Provide the (x, y) coordinate of the cell's center where the given text is located.  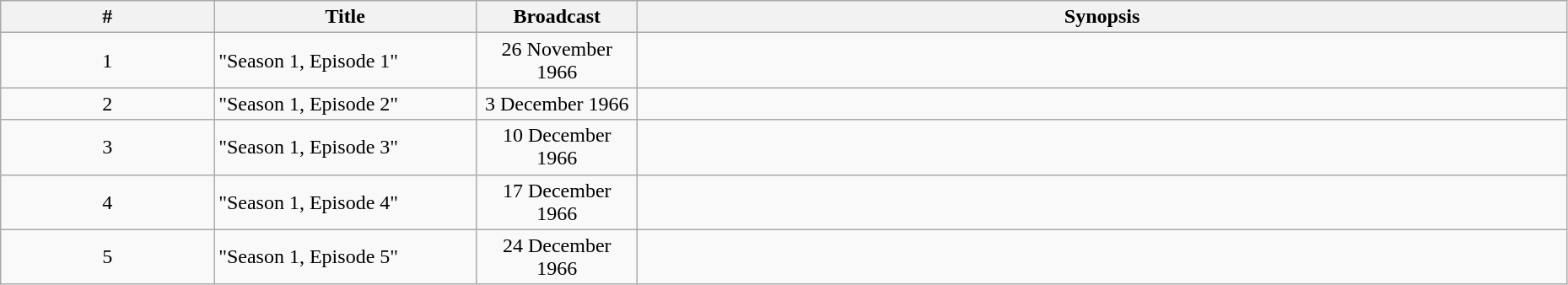
1 (108, 61)
24 December 1966 (557, 256)
10 December 1966 (557, 147)
2 (108, 104)
5 (108, 256)
3 December 1966 (557, 104)
26 November 1966 (557, 61)
"Season 1, Episode 5" (346, 256)
17 December 1966 (557, 202)
Broadcast (557, 17)
4 (108, 202)
3 (108, 147)
Synopsis (1102, 17)
"Season 1, Episode 3" (346, 147)
"Season 1, Episode 1" (346, 61)
"Season 1, Episode 4" (346, 202)
Title (346, 17)
"Season 1, Episode 2" (346, 104)
# (108, 17)
